Return [X, Y] of the center of cell containing provided text 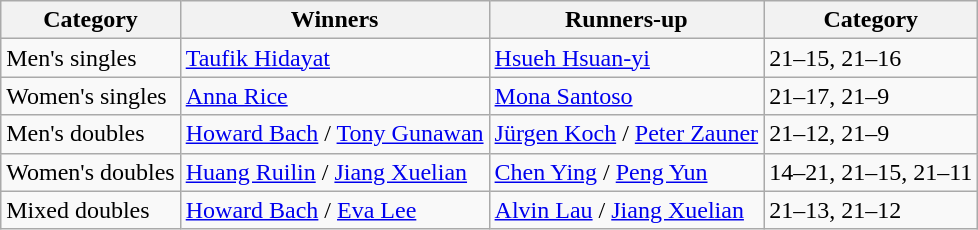
Men's singles [90, 58]
Taufik Hidayat [334, 58]
Jürgen Koch / Peter Zauner [626, 134]
Women's singles [90, 96]
14–21, 21–15, 21–11 [871, 172]
Hsueh Hsuan-yi [626, 58]
Runners-up [626, 20]
Chen Ying / Peng Yun [626, 172]
Winners [334, 20]
21–17, 21–9 [871, 96]
Men's doubles [90, 134]
Alvin Lau / Jiang Xuelian [626, 210]
21–13, 21–12 [871, 210]
Mona Santoso [626, 96]
Howard Bach / Tony Gunawan [334, 134]
Howard Bach / Eva Lee [334, 210]
Huang Ruilin / Jiang Xuelian [334, 172]
21–15, 21–16 [871, 58]
Anna Rice [334, 96]
Women's doubles [90, 172]
21–12, 21–9 [871, 134]
Mixed doubles [90, 210]
